Find where the given text appears and provide that cell's center as (X, Y) coordinate. 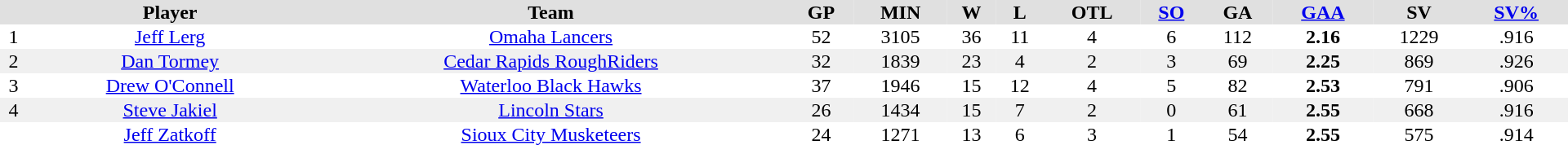
SV% (1516, 12)
7 (1019, 110)
Omaha Lancers (550, 37)
23 (972, 61)
Steve Jakiel (170, 110)
82 (1238, 86)
2.53 (1323, 86)
2.25 (1323, 61)
Cedar Rapids RoughRiders (550, 61)
.926 (1516, 61)
11 (1019, 37)
869 (1419, 61)
GAA (1323, 12)
32 (822, 61)
1229 (1419, 37)
112 (1238, 37)
Team (550, 12)
Player (170, 12)
1946 (900, 86)
52 (822, 37)
1434 (900, 110)
6 (1171, 37)
1839 (900, 61)
668 (1419, 110)
L (1019, 12)
W (972, 12)
5 (1171, 86)
791 (1419, 86)
3105 (900, 37)
SV (1419, 12)
OTL (1092, 12)
69 (1238, 61)
2.16 (1323, 37)
GA (1238, 12)
Dan Tormey (170, 61)
37 (822, 86)
26 (822, 110)
Drew O'Connell (170, 86)
2.55 (1323, 110)
0 (1171, 110)
36 (972, 37)
1 (13, 37)
MIN (900, 12)
12 (1019, 86)
61 (1238, 110)
Jeff Lerg (170, 37)
Waterloo Black Hawks (550, 86)
GP (822, 12)
Lincoln Stars (550, 110)
.906 (1516, 86)
SO (1171, 12)
